Scan for the cell matching the given text and deliver its [X, Y] coordinate at center. 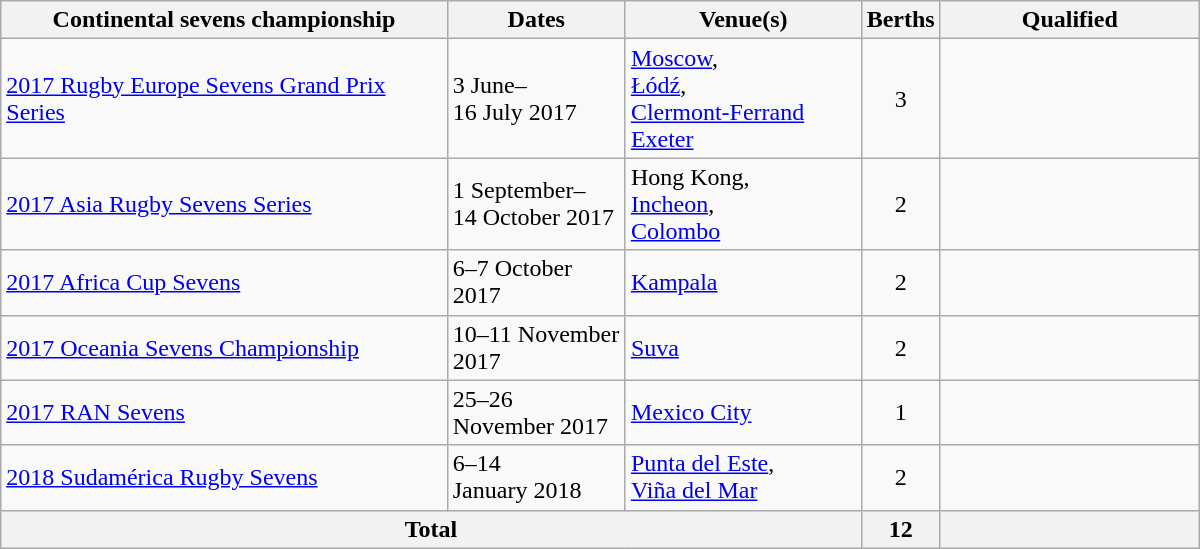
Suva [743, 348]
3 June–16 July 2017 [536, 98]
6–14 January 2018 [536, 478]
1 [900, 412]
Total [431, 529]
2017 Oceania Sevens Championship [224, 348]
10–11 November 2017 [536, 348]
Mexico City [743, 412]
2017 Rugby Europe Sevens Grand Prix Series [224, 98]
Qualified [1070, 20]
2017 Asia Rugby Sevens Series [224, 204]
3 [900, 98]
6–7 October 2017 [536, 282]
12 [900, 529]
Moscow, Łódź, Clermont-Ferrand Exeter [743, 98]
2018 Sudamérica Rugby Sevens [224, 478]
Continental sevens championship [224, 20]
Dates [536, 20]
Kampala [743, 282]
Berths [900, 20]
Punta del Este, Viña del Mar [743, 478]
25–26 November 2017 [536, 412]
1 September–14 October 2017 [536, 204]
2017 RAN Sevens [224, 412]
Hong Kong, Incheon, Colombo [743, 204]
2017 Africa Cup Sevens [224, 282]
Venue(s) [743, 20]
